Pinpoint the cell where the given text exists, returning its [x, y] midpoint coordinate. 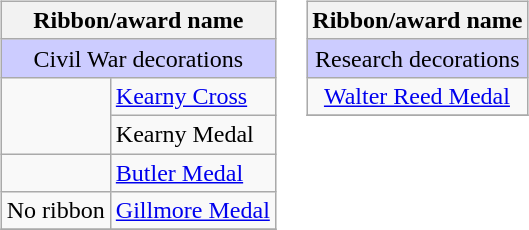
Kearny Medal [192, 134]
Kearny Cross [192, 96]
No ribbon [56, 211]
Walter Reed Medal [418, 96]
Gillmore Medal [192, 211]
Civil War decorations [138, 58]
Research decorations [418, 58]
Butler Medal [192, 173]
